Locate the cell with the specified text and output its (x, y) center coordinate. 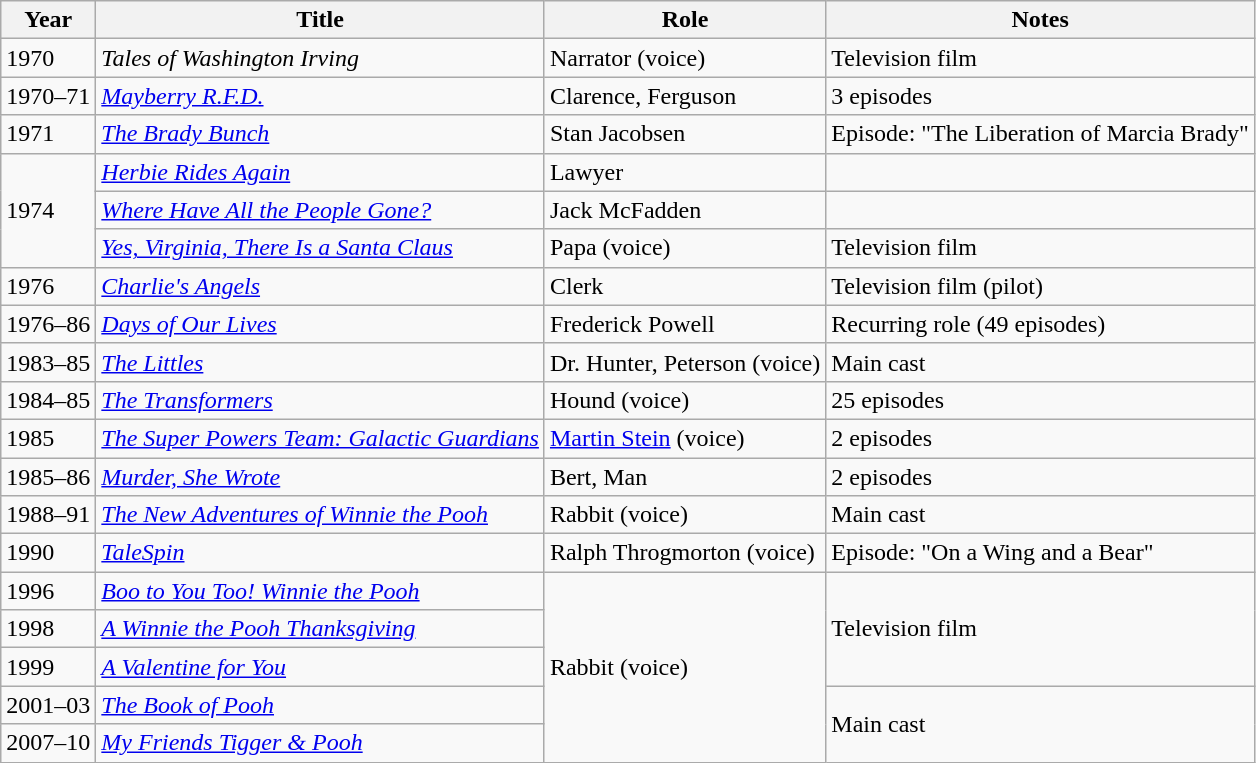
Narrator (voice) (684, 58)
1974 (48, 210)
Episode: "The Liberation of Marcia Brady" (1040, 134)
A Winnie the Pooh Thanksgiving (320, 629)
1999 (48, 667)
Martin Stein (voice) (684, 438)
Dr. Hunter, Peterson (voice) (684, 362)
The New Adventures of Winnie the Pooh (320, 515)
Papa (voice) (684, 248)
1985–86 (48, 477)
Hound (voice) (684, 400)
2001–03 (48, 705)
Clerk (684, 286)
1976–86 (48, 324)
Ralph Throgmorton (voice) (684, 553)
The Littles (320, 362)
1996 (48, 591)
The Book of Pooh (320, 705)
Charlie's Angels (320, 286)
Days of Our Lives (320, 324)
The Super Powers Team: Galactic Guardians (320, 438)
Yes, Virginia, There Is a Santa Claus (320, 248)
Mayberry R.F.D. (320, 96)
1988–91 (48, 515)
1998 (48, 629)
Tales of Washington Irving (320, 58)
Where Have All the People Gone? (320, 210)
Murder, She Wrote (320, 477)
1970–71 (48, 96)
1970 (48, 58)
Television film (pilot) (1040, 286)
1976 (48, 286)
Herbie Rides Again (320, 172)
1971 (48, 134)
The Transformers (320, 400)
A Valentine for You (320, 667)
25 episodes (1040, 400)
My Friends Tigger & Pooh (320, 743)
Notes (1040, 20)
1985 (48, 438)
Title (320, 20)
Role (684, 20)
3 episodes (1040, 96)
Stan Jacobsen (684, 134)
The Brady Bunch (320, 134)
1984–85 (48, 400)
Boo to You Too! Winnie the Pooh (320, 591)
Lawyer (684, 172)
Episode: "On a Wing and a Bear" (1040, 553)
Bert, Man (684, 477)
TaleSpin (320, 553)
Recurring role (49 episodes) (1040, 324)
Frederick Powell (684, 324)
2007–10 (48, 743)
1983–85 (48, 362)
Clarence, Ferguson (684, 96)
1990 (48, 553)
Year (48, 20)
Jack McFadden (684, 210)
